Provide the (x, y) coordinate of the cell's center where the given text is located.  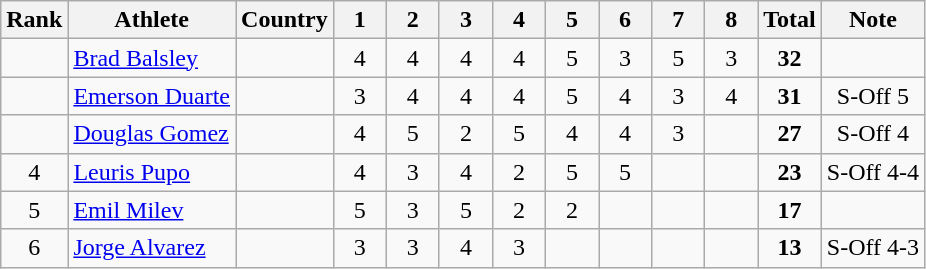
1 (360, 20)
Rank (34, 20)
Note (872, 20)
S-Off 4 (872, 134)
13 (790, 248)
S-Off 4-3 (872, 248)
Emerson Duarte (152, 96)
32 (790, 58)
Emil Milev (152, 210)
Jorge Alvarez (152, 248)
Country (285, 20)
23 (790, 172)
17 (790, 210)
8 (732, 20)
31 (790, 96)
S-Off 4-4 (872, 172)
27 (790, 134)
Total (790, 20)
S-Off 5 (872, 96)
Athlete (152, 20)
Brad Balsley (152, 58)
7 (678, 20)
Douglas Gomez (152, 134)
Leuris Pupo (152, 172)
